Search for the cell housing the specified text and yield its [X, Y] center coordinate. 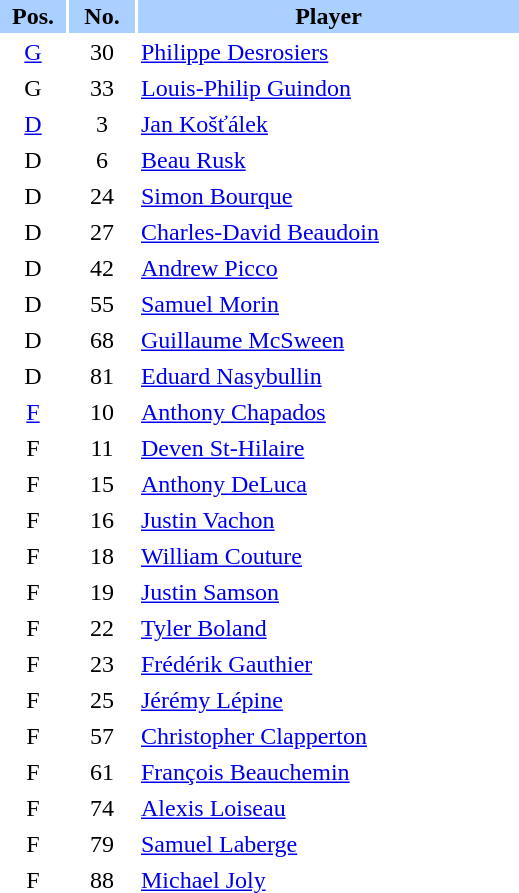
Andrew Picco [328, 268]
Anthony Chapados [328, 412]
Philippe Desrosiers [328, 52]
10 [102, 412]
22 [102, 628]
74 [102, 808]
Anthony DeLuca [328, 484]
30 [102, 52]
Jérémy Lépine [328, 700]
Tyler Boland [328, 628]
Pos. [33, 16]
42 [102, 268]
Eduard Nasybullin [328, 376]
68 [102, 340]
16 [102, 520]
23 [102, 664]
55 [102, 304]
Guillaume McSween [328, 340]
Beau Rusk [328, 160]
Charles-David Beaudoin [328, 232]
61 [102, 772]
Frédérik Gauthier [328, 664]
William Couture [328, 556]
33 [102, 88]
François Beauchemin [328, 772]
Louis-Philip Guindon [328, 88]
57 [102, 736]
Alexis Loiseau [328, 808]
Jan Košťálek [328, 124]
19 [102, 592]
Deven St-Hilaire [328, 448]
Player [328, 16]
15 [102, 484]
6 [102, 160]
25 [102, 700]
3 [102, 124]
81 [102, 376]
79 [102, 844]
Christopher Clapperton [328, 736]
27 [102, 232]
Samuel Laberge [328, 844]
Simon Bourque [328, 196]
24 [102, 196]
Justin Vachon [328, 520]
18 [102, 556]
Samuel Morin [328, 304]
No. [102, 16]
11 [102, 448]
Justin Samson [328, 592]
